Find where the given text appears and provide that cell's center as (x, y) coordinate. 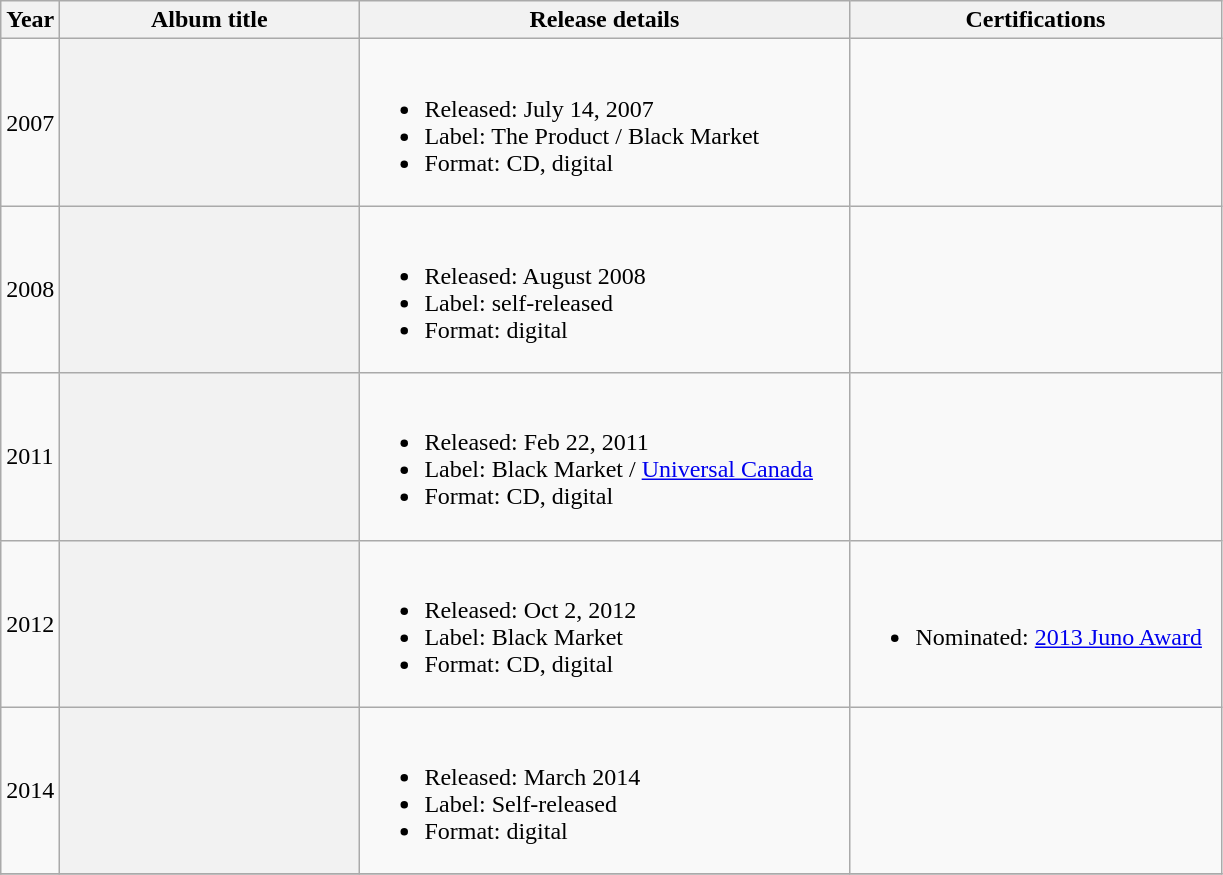
Released: July 14, 2007Label: The Product / Black MarketFormat: CD, digital (604, 122)
Released: March 2014Label: Self-releasedFormat: digital (604, 790)
Released: Feb 22, 2011Label: Black Market / Universal CanadaFormat: CD, digital (604, 456)
Nominated: 2013 Juno Award (1036, 624)
Released: Oct 2, 2012Label: Black MarketFormat: CD, digital (604, 624)
2007 (30, 122)
Album title (210, 20)
2014 (30, 790)
Certifications (1036, 20)
2012 (30, 624)
Released: August 2008Label: self-releasedFormat: digital (604, 290)
Release details (604, 20)
Year (30, 20)
2011 (30, 456)
2008 (30, 290)
